Identify which cell holds the provided text, then report its (x, y) central coordinate. 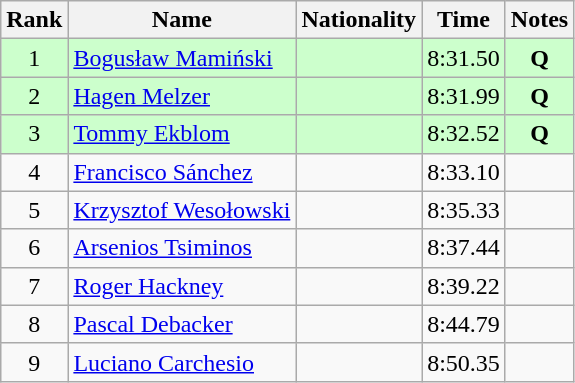
Luciano Carchesio (182, 362)
8 (34, 324)
Arsenios Tsiminos (182, 248)
Pascal Debacker (182, 324)
6 (34, 248)
Time (464, 20)
Name (182, 20)
8:35.33 (464, 210)
Krzysztof Wesołowski (182, 210)
Notes (539, 20)
Rank (34, 20)
8:32.52 (464, 134)
Nationality (359, 20)
Roger Hackney (182, 286)
Tommy Ekblom (182, 134)
8:33.10 (464, 172)
8:31.99 (464, 96)
Francisco Sánchez (182, 172)
8:44.79 (464, 324)
Hagen Melzer (182, 96)
3 (34, 134)
9 (34, 362)
5 (34, 210)
8:50.35 (464, 362)
4 (34, 172)
1 (34, 58)
8:31.50 (464, 58)
8:39.22 (464, 286)
2 (34, 96)
8:37.44 (464, 248)
7 (34, 286)
Bogusław Mamiński (182, 58)
